For the text-containing cell, return its midpoint in [X, Y] coordinate format. 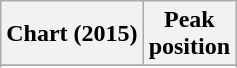
Chart (2015) [72, 34]
Peakposition [189, 34]
